Return the [X, Y] coordinate for the center point of the cell that contains the specified text.  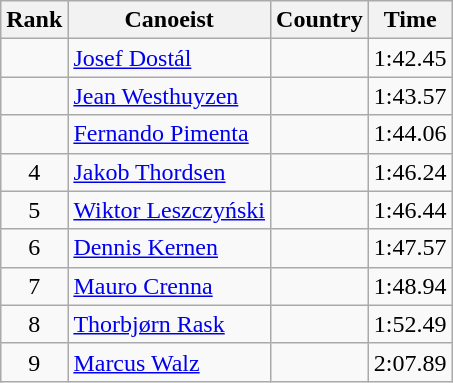
1:46.24 [410, 172]
1:46.44 [410, 210]
Fernando Pimenta [170, 134]
1:42.45 [410, 58]
2:07.89 [410, 362]
Country [320, 20]
1:48.94 [410, 286]
Josef Dostál [170, 58]
Canoeist [170, 20]
1:43.57 [410, 96]
Dennis Kernen [170, 248]
6 [34, 248]
Thorbjørn Rask [170, 324]
1:52.49 [410, 324]
Jakob Thordsen [170, 172]
Rank [34, 20]
8 [34, 324]
Jean Westhuyzen [170, 96]
1:44.06 [410, 134]
5 [34, 210]
Wiktor Leszczyński [170, 210]
4 [34, 172]
1:47.57 [410, 248]
7 [34, 286]
Mauro Crenna [170, 286]
Time [410, 20]
9 [34, 362]
Marcus Walz [170, 362]
